Detect which cell encompasses the target text, then output its [x, y] center coordinate. 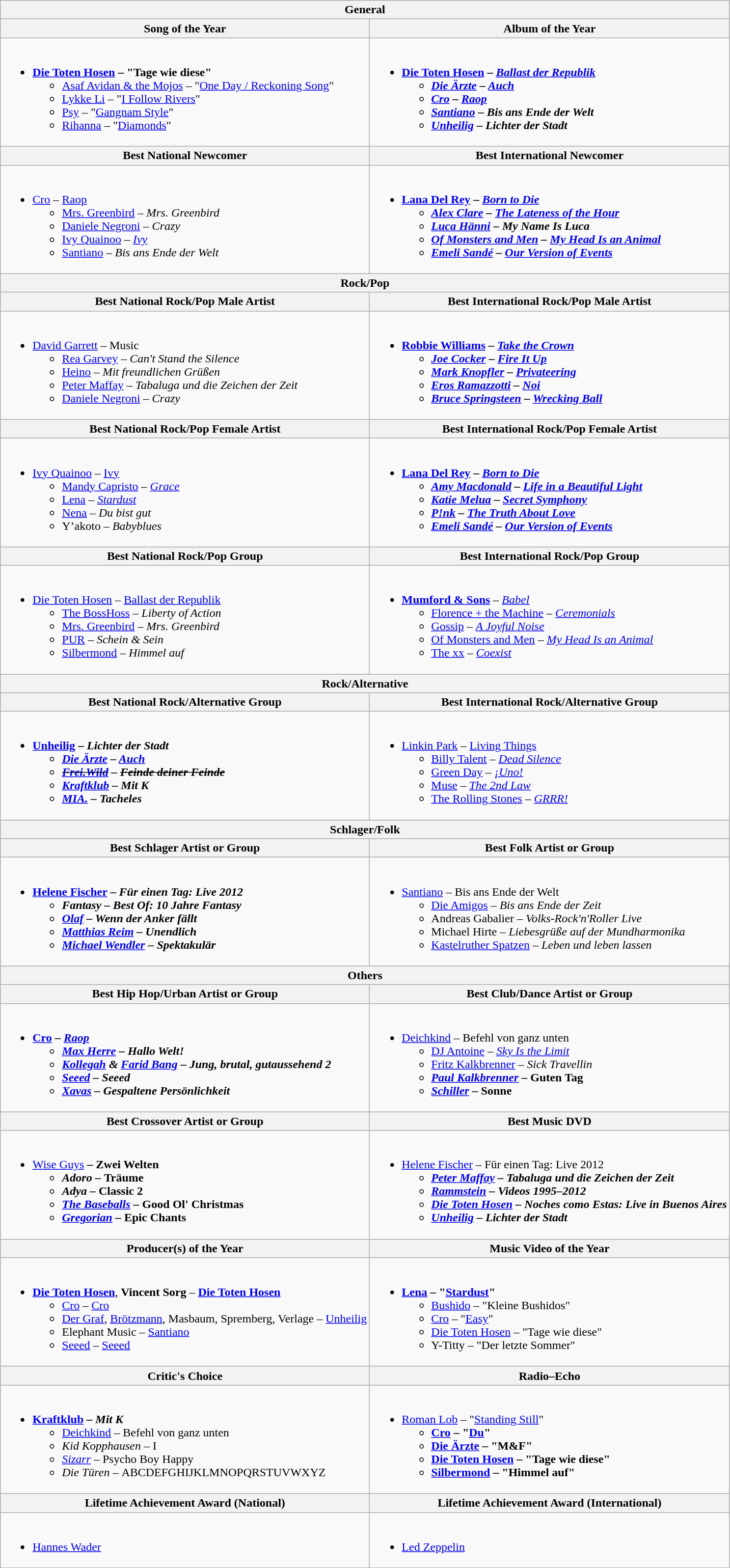
Linkin Park – Living ThingsBilly Talent – Dead SilenceGreen Day – ¡Uno!Muse – The 2nd LawThe Rolling Stones – GRRR! [550, 766]
Song of the Year [185, 28]
Ivy Quainoo – IvyMandy Capristo – GraceLena – StardustNena – Du bist gutY’akoto – Babyblues [185, 492]
Robbie Williams – Take the CrownJoe Cocker – Fire It UpMark Knopfler – PrivateeringEros Ramazzotti – NoiBruce Springsteen – Wrecking Ball [550, 365]
Lifetime Achievement Award (National) [185, 1503]
Best Folk Artist or Group [550, 848]
Best International Rock/Pop Female Artist [550, 429]
Deichkind – Befehl von ganz untenDJ Antoine – Sky Is the LimitFritz Kalkbrenner – Sick TravellinPaul Kalkbrenner – Guten TagSchiller – Sonne [550, 1058]
Best International Rock/Alternative Group [550, 702]
Best International Rock/Pop Group [550, 556]
Best National Rock/Pop Male Artist [185, 302]
Best Hip Hop/Urban Artist or Group [185, 994]
Roman Lob – "Standing Still"Cro – "Du"Die Ärzte – "M&F"Die Toten Hosen – "Tage wie diese"Silbermond – "Himmel auf" [550, 1439]
Rock/Alternative [365, 683]
Best Music DVD [550, 1121]
Cro – RaopMrs. Greenbird – Mrs. GreenbirdDaniele Negroni – CrazyIvy Quainoo – IvySantiano – Bis ans Ende der Welt [185, 219]
Kraftklub – Mit KDeichkind – Befehl von ganz untenKid Kopphausen – ISizarr – Psycho Boy HappyDie Türen – ABCDEFGHIJKLMNOPQRSTUVWXYZ [185, 1439]
Cro – RaopMax Herre – Hallo Welt!Kollegah & Farid Bang – Jung, brutal, gutaussehend 2Seeed – SeeedXavas – Gespaltene Persönlichkeit [185, 1058]
Best Schlager Artist or Group [185, 848]
Best International Newcomer [550, 156]
Best Crossover Artist or Group [185, 1121]
Best International Rock/Pop Male Artist [550, 302]
Schlager/Folk [365, 829]
Led Zeppelin [550, 1540]
Radio–Echo [550, 1375]
Best National Rock/Alternative Group [185, 702]
Lena – "Stardust"Bushido – "Kleine Bushidos"Cro – "Easy"Die Toten Hosen – "Tage wie diese"Y-Titty – "Der letzte Sommer" [550, 1312]
Hannes Wader [185, 1540]
Rock/Pop [365, 283]
Music Video of the Year [550, 1248]
Critic's Choice [185, 1375]
Best National Rock/Pop Female Artist [185, 429]
Wise Guys – Zwei WeltenAdoro – TräumeAdya – Classic 2The Baseballs – Good Ol' ChristmasGregorian – Epic Chants [185, 1184]
Producer(s) of the Year [185, 1248]
Album of the Year [550, 28]
Die Toten Hosen – Ballast der RepublikThe BossHoss – Liberty of ActionMrs. Greenbird – Mrs. GreenbirdPUR – Schein & SeinSilbermond – Himmel auf [185, 620]
Mumford & Sons – BabelFlorence + the Machine – CeremonialsGossip – A Joyful NoiseOf Monsters and Men – My Head Is an AnimalThe xx – Coexist [550, 620]
Unheilig – Lichter der StadtDie Ärzte – AuchFrei.Wild – Feinde deiner FeindeKraftklub – Mit KMIA. – Tacheles [185, 766]
Best National Rock/Pop Group [185, 556]
Lifetime Achievement Award (International) [550, 1503]
Others [365, 975]
Best National Newcomer [185, 156]
General [365, 10]
Best Club/Dance Artist or Group [550, 994]
Die Toten Hosen – Ballast der RepublikDie Ärzte – AuchCro – RaopSantiano – Bis ans Ende der WeltUnheilig – Lichter der Stadt [550, 92]
